Pinpoint the cell where the given text exists, returning its [x, y] midpoint coordinate. 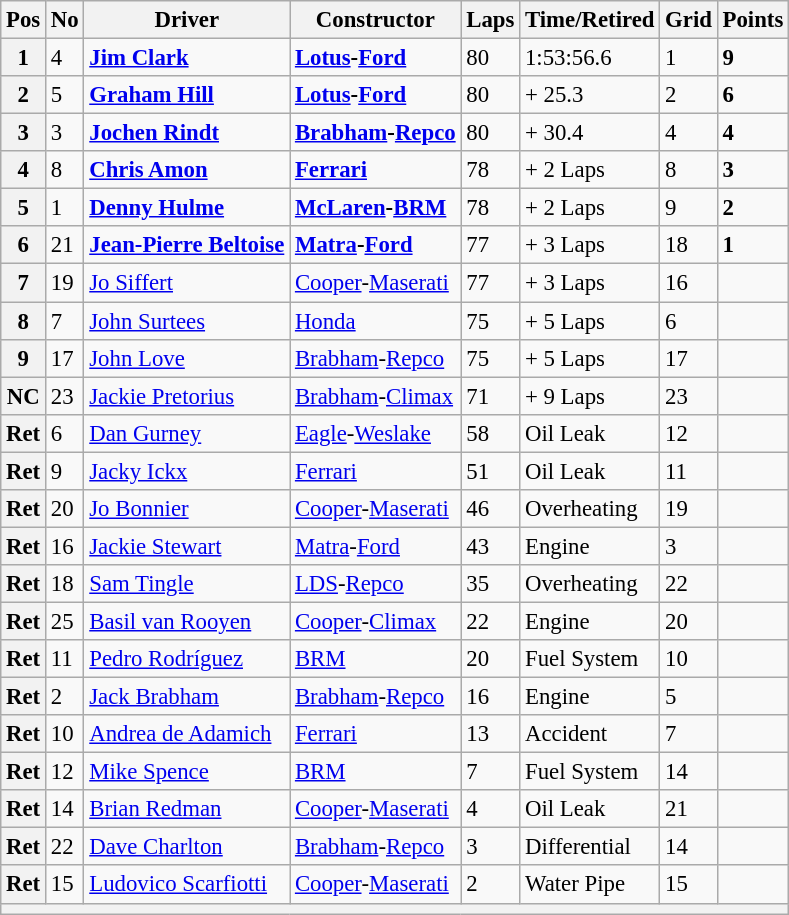
71 [490, 396]
Ludovico Scarfiotti [187, 885]
+ 30.4 [590, 133]
Grid [688, 20]
Jackie Pretorius [187, 396]
Jackie Stewart [187, 546]
John Surtees [187, 321]
Sam Tingle [187, 584]
Andrea de Adamich [187, 734]
Denny Hulme [187, 208]
Jo Siffert [187, 283]
Differential [590, 847]
Jacky Ickx [187, 471]
Jo Bonnier [187, 509]
46 [490, 509]
Brabham-Climax [376, 396]
Chris Amon [187, 170]
Accident [590, 734]
Graham Hill [187, 95]
58 [490, 433]
NC [24, 396]
51 [490, 471]
+ 25.3 [590, 95]
Brian Redman [187, 809]
Constructor [376, 20]
Pos [24, 20]
25 [65, 621]
Jack Brabham [187, 697]
Dan Gurney [187, 433]
Jochen Rindt [187, 133]
Cooper-Climax [376, 621]
LDS-Repco [376, 584]
Basil van Rooyen [187, 621]
Dave Charlton [187, 847]
John Love [187, 358]
Pedro Rodríguez [187, 659]
1:53:56.6 [590, 58]
Jean-Pierre Beltoise [187, 245]
No [65, 20]
43 [490, 546]
Points [752, 20]
Driver [187, 20]
+ 9 Laps [590, 396]
Honda [376, 321]
Laps [490, 20]
13 [490, 734]
McLaren-BRM [376, 208]
Eagle-Weslake [376, 433]
Time/Retired [590, 20]
Mike Spence [187, 772]
Water Pipe [590, 885]
Jim Clark [187, 58]
35 [490, 584]
